Detect which cell encompasses the target text, then output its (X, Y) center coordinate. 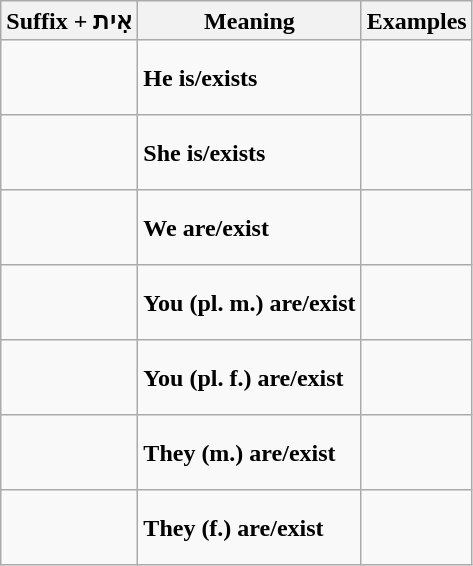
They (f.) are/exist (250, 528)
Meaning (250, 21)
Suffix + אִית (70, 21)
They (m.) are/exist (250, 452)
She is/exists (250, 152)
You (pl. m.) are/exist (250, 302)
He is/exists (250, 78)
You (pl. f.) are/exist (250, 378)
Examples (416, 21)
We are/exist (250, 228)
